Scan for the cell matching the given text and deliver its (x, y) coordinate at center. 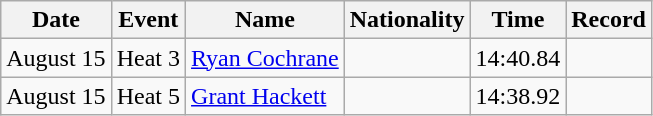
Name (266, 20)
Grant Hackett (266, 96)
Heat 3 (148, 58)
Date (56, 20)
14:38.92 (518, 96)
Event (148, 20)
14:40.84 (518, 58)
Record (609, 20)
Ryan Cochrane (266, 58)
Heat 5 (148, 96)
Time (518, 20)
Nationality (407, 20)
